Search for the cell housing the specified text and yield its [X, Y] center coordinate. 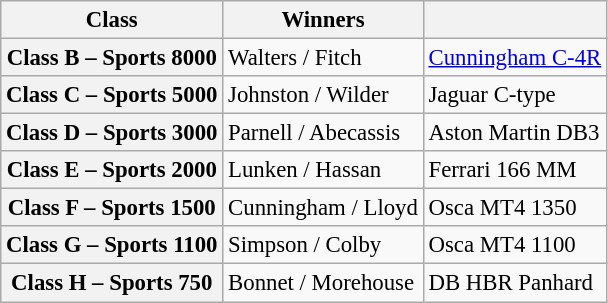
Class [112, 20]
Class D – Sports 3000 [112, 133]
Class B – Sports 8000 [112, 58]
Walters / Fitch [323, 58]
Cunningham / Lloyd [323, 208]
Class H – Sports 750 [112, 283]
Class G – Sports 1100 [112, 245]
Ferrari 166 MM [514, 170]
Osca MT4 1350 [514, 208]
Jaguar C-type [514, 95]
Johnston / Wilder [323, 95]
Simpson / Colby [323, 245]
Parnell / Abecassis [323, 133]
Class E – Sports 2000 [112, 170]
Aston Martin DB3 [514, 133]
Class F – Sports 1500 [112, 208]
Bonnet / Morehouse [323, 283]
Winners [323, 20]
Cunningham C-4R [514, 58]
Class C – Sports 5000 [112, 95]
Osca MT4 1100 [514, 245]
Lunken / Hassan [323, 170]
DB HBR Panhard [514, 283]
